Output the [x, y] coordinate of the center of the cell containing the given text.  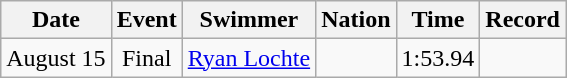
August 15 [56, 58]
Record [523, 20]
Swimmer [248, 20]
Ryan Lochte [248, 58]
Final [146, 58]
Date [56, 20]
Event [146, 20]
Nation [356, 20]
1:53.94 [438, 58]
Time [438, 20]
